From the cell containing the given text, extract its center point as [X, Y] coordinate. 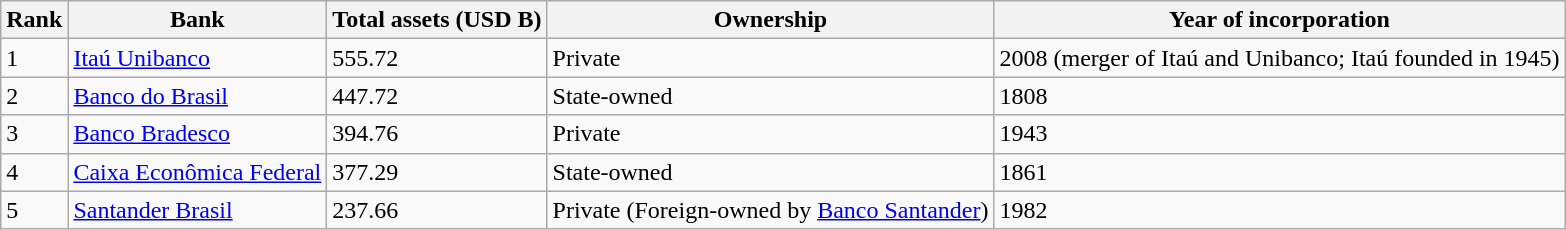
394.76 [437, 134]
237.66 [437, 210]
2008 (merger of Itaú and Unibanco; Itaú founded in 1945) [1280, 58]
1 [34, 58]
4 [34, 172]
1808 [1280, 96]
Bank [198, 20]
5 [34, 210]
Rank [34, 20]
Ownership [770, 20]
1861 [1280, 172]
Santander Brasil [198, 210]
Banco do Brasil [198, 96]
447.72 [437, 96]
3 [34, 134]
Private (Foreign-owned by Banco Santander) [770, 210]
Banco Bradesco [198, 134]
Year of incorporation [1280, 20]
Caixa Econômica Federal [198, 172]
Itaú Unibanco [198, 58]
555.72 [437, 58]
1982 [1280, 210]
1943 [1280, 134]
Total assets (USD B) [437, 20]
377.29 [437, 172]
2 [34, 96]
